Return [x, y] of the center of cell containing provided text 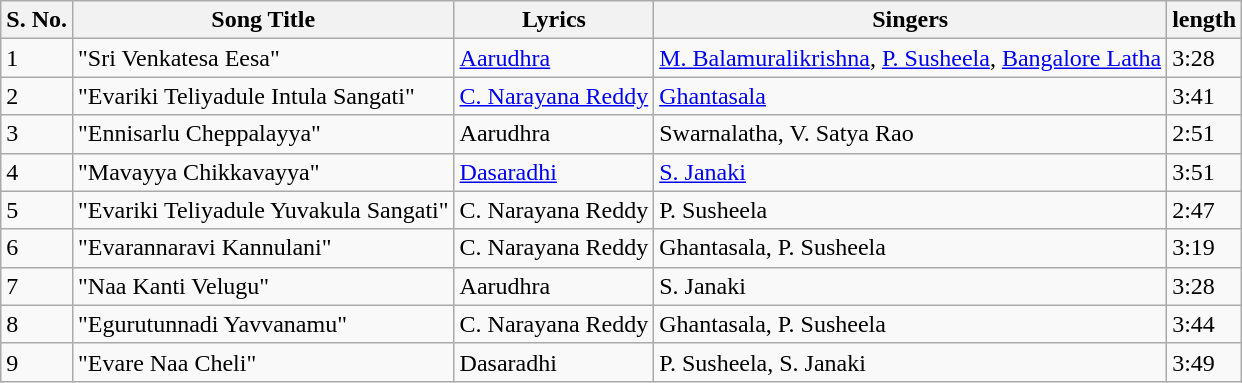
3:51 [1204, 172]
Song Title [263, 20]
7 [37, 286]
3:19 [1204, 248]
2 [37, 96]
Lyrics [554, 20]
M. Balamuralikrishna, P. Susheela, Bangalore Latha [910, 58]
"Egurutunnadi Yavvanamu" [263, 324]
3:49 [1204, 362]
P. Susheela, S. Janaki [910, 362]
2:47 [1204, 210]
5 [37, 210]
3:44 [1204, 324]
4 [37, 172]
"Ennisarlu Cheppalayya" [263, 134]
"Evarannaravi Kannulani" [263, 248]
"Sri Venkatesa Eesa" [263, 58]
"Evariki Teliyadule Intula Sangati" [263, 96]
"Mavayya Chikkavayya" [263, 172]
"Naa Kanti Velugu" [263, 286]
3:41 [1204, 96]
Singers [910, 20]
"Evariki Teliyadule Yuvakula Sangati" [263, 210]
8 [37, 324]
2:51 [1204, 134]
6 [37, 248]
S. No. [37, 20]
3 [37, 134]
1 [37, 58]
"Evare Naa Cheli" [263, 362]
P. Susheela [910, 210]
Swarnalatha, V. Satya Rao [910, 134]
9 [37, 362]
Ghantasala [910, 96]
length [1204, 20]
